For the text-containing cell, return its midpoint in [X, Y] coordinate format. 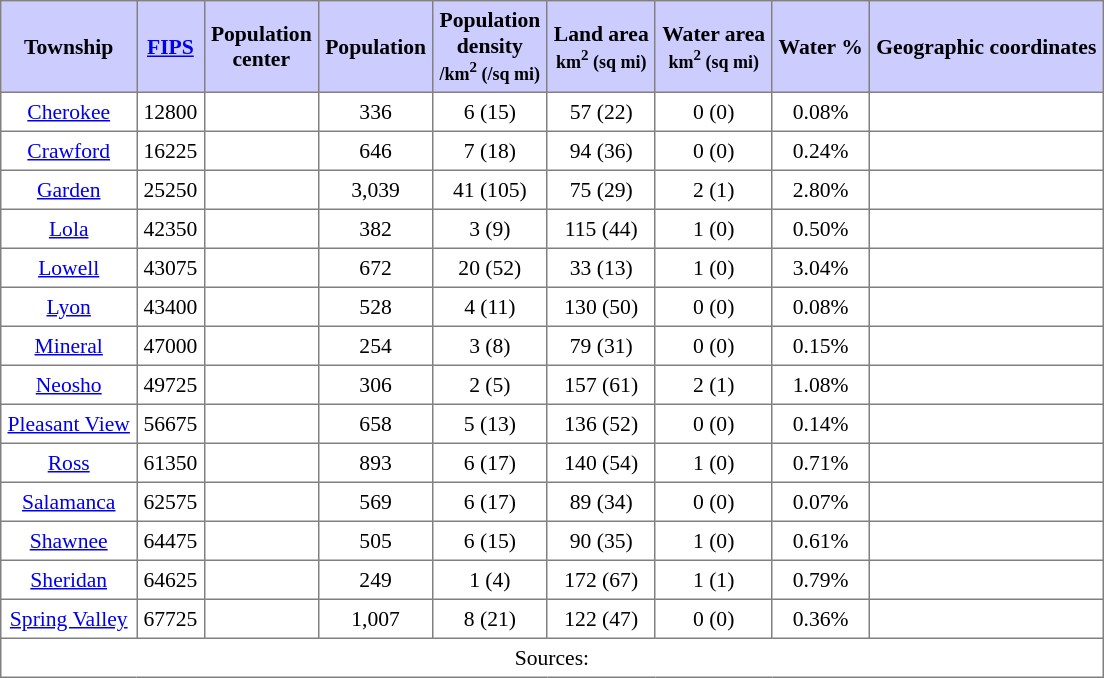
Salamanca [69, 502]
4 (11) [490, 306]
94 (36) [601, 150]
Spring Valley [69, 618]
136 (52) [601, 424]
Township [69, 47]
249 [375, 580]
90 (35) [601, 540]
43075 [170, 268]
Garden [69, 190]
0.36% [821, 618]
Ross [69, 462]
130 (50) [601, 306]
Shawnee [69, 540]
306 [375, 384]
Geographic coordinates [987, 47]
528 [375, 306]
33 (13) [601, 268]
89 (34) [601, 502]
0.07% [821, 502]
20 (52) [490, 268]
64625 [170, 580]
Cherokee [69, 112]
1.08% [821, 384]
7 (18) [490, 150]
Populationcenter [261, 47]
75 (29) [601, 190]
56675 [170, 424]
140 (54) [601, 462]
Lola [69, 228]
57 (22) [601, 112]
2.80% [821, 190]
41 (105) [490, 190]
Water areakm2 (sq mi) [713, 47]
115 (44) [601, 228]
382 [375, 228]
1 (4) [490, 580]
Population [375, 47]
25250 [170, 190]
79 (31) [601, 346]
122 (47) [601, 618]
1 (1) [713, 580]
3 (8) [490, 346]
0.61% [821, 540]
3.04% [821, 268]
2 (5) [490, 384]
658 [375, 424]
49725 [170, 384]
Sources: [552, 658]
42350 [170, 228]
336 [375, 112]
1,007 [375, 618]
157 (61) [601, 384]
569 [375, 502]
0.71% [821, 462]
Populationdensity/km2 (/sq mi) [490, 47]
893 [375, 462]
Mineral [69, 346]
Neosho [69, 384]
62575 [170, 502]
12800 [170, 112]
64475 [170, 540]
61350 [170, 462]
254 [375, 346]
0.24% [821, 150]
0.79% [821, 580]
Water % [821, 47]
16225 [170, 150]
67725 [170, 618]
8 (21) [490, 618]
3,039 [375, 190]
Crawford [69, 150]
5 (13) [490, 424]
0.14% [821, 424]
47000 [170, 346]
672 [375, 268]
Land areakm2 (sq mi) [601, 47]
3 (9) [490, 228]
505 [375, 540]
Sheridan [69, 580]
Lowell [69, 268]
43400 [170, 306]
FIPS [170, 47]
646 [375, 150]
Pleasant View [69, 424]
0.50% [821, 228]
0.15% [821, 346]
Lyon [69, 306]
172 (67) [601, 580]
